Locate the cell with the specified text and output its [X, Y] center coordinate. 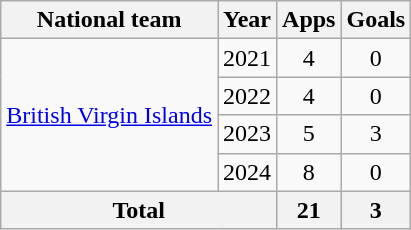
National team [110, 20]
2022 [248, 96]
2024 [248, 172]
8 [309, 172]
Year [248, 20]
2023 [248, 134]
5 [309, 134]
British Virgin Islands [110, 115]
Total [139, 210]
Apps [309, 20]
2021 [248, 58]
21 [309, 210]
Goals [376, 20]
